Determine the (x, y) coordinate at the center of the cell enclosing the given text.  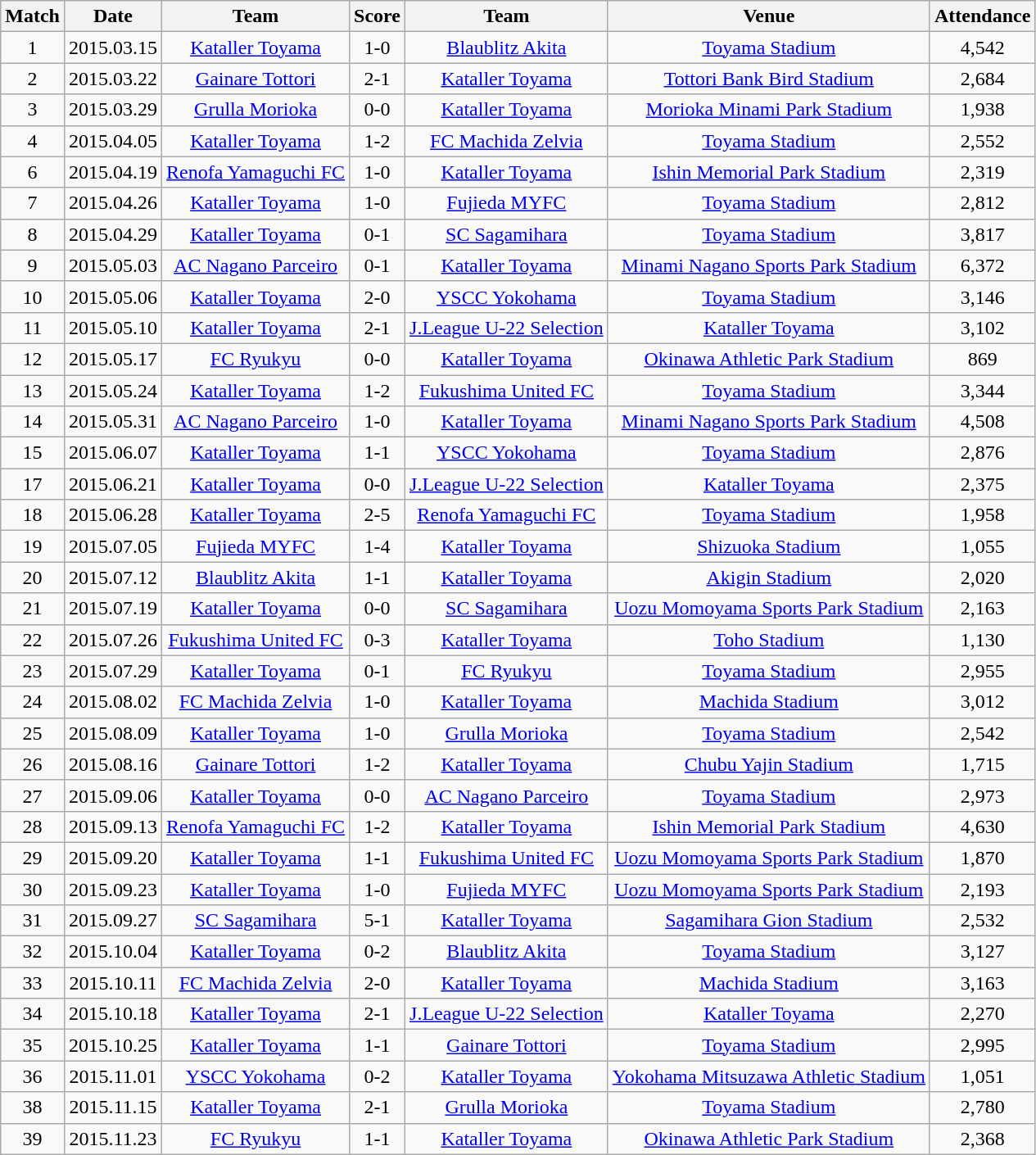
23 (33, 671)
20 (33, 577)
1,055 (982, 546)
2,020 (982, 577)
27 (33, 795)
2,542 (982, 733)
1,938 (982, 110)
18 (33, 515)
Yokohama Mitsuzawa Athletic Stadium (768, 1076)
1,870 (982, 858)
2015.11.01 (113, 1076)
1-4 (378, 546)
10 (33, 297)
Tottori Bank Bird Stadium (768, 79)
6,372 (982, 265)
2015.09.06 (113, 795)
13 (33, 391)
869 (982, 359)
2,684 (982, 79)
4 (33, 141)
2015.07.29 (113, 671)
2015.10.25 (113, 1045)
2,193 (982, 889)
2015.07.19 (113, 609)
2015.08.02 (113, 702)
3,102 (982, 328)
2,552 (982, 141)
2-5 (378, 515)
2,375 (982, 484)
2015.08.09 (113, 733)
25 (33, 733)
2,780 (982, 1107)
6 (33, 172)
12 (33, 359)
2,163 (982, 609)
4,508 (982, 422)
36 (33, 1076)
Morioka Minami Park Stadium (768, 110)
2015.06.21 (113, 484)
3,012 (982, 702)
2015.04.26 (113, 203)
3,146 (982, 297)
2015.10.11 (113, 983)
1 (33, 48)
Shizuoka Stadium (768, 546)
0-3 (378, 640)
2015.06.28 (113, 515)
22 (33, 640)
2015.03.15 (113, 48)
2015.05.06 (113, 297)
3,817 (982, 234)
2015.06.07 (113, 453)
9 (33, 265)
Toho Stadium (768, 640)
21 (33, 609)
38 (33, 1107)
15 (33, 453)
2015.03.29 (113, 110)
2015.07.26 (113, 640)
2015.11.15 (113, 1107)
Venue (768, 16)
2015.05.24 (113, 391)
2015.03.22 (113, 79)
2,955 (982, 671)
2015.04.05 (113, 141)
31 (33, 921)
2015.05.31 (113, 422)
34 (33, 1014)
Sagamihara Gion Stadium (768, 921)
2,368 (982, 1139)
1,958 (982, 515)
17 (33, 484)
26 (33, 764)
4,542 (982, 48)
2015.09.13 (113, 827)
2,973 (982, 795)
35 (33, 1045)
33 (33, 983)
2015.05.10 (113, 328)
2,319 (982, 172)
2015.10.18 (113, 1014)
2015.05.17 (113, 359)
Date (113, 16)
29 (33, 858)
3,344 (982, 391)
2,876 (982, 453)
3,127 (982, 952)
30 (33, 889)
2015.08.16 (113, 764)
Chubu Yajin Stadium (768, 764)
2015.04.19 (113, 172)
2015.09.23 (113, 889)
24 (33, 702)
1,715 (982, 764)
5-1 (378, 921)
7 (33, 203)
Match (33, 16)
2015.04.29 (113, 234)
28 (33, 827)
2015.07.12 (113, 577)
2015.07.05 (113, 546)
Score (378, 16)
2015.05.03 (113, 265)
1,130 (982, 640)
1,051 (982, 1076)
Akigin Stadium (768, 577)
2,532 (982, 921)
2 (33, 79)
2015.09.20 (113, 858)
14 (33, 422)
3 (33, 110)
2015.09.27 (113, 921)
19 (33, 546)
39 (33, 1139)
8 (33, 234)
Attendance (982, 16)
3,163 (982, 983)
2015.11.23 (113, 1139)
2015.10.04 (113, 952)
2,995 (982, 1045)
4,630 (982, 827)
2,270 (982, 1014)
11 (33, 328)
32 (33, 952)
2,812 (982, 203)
